Return (x, y) of the center of cell containing provided text 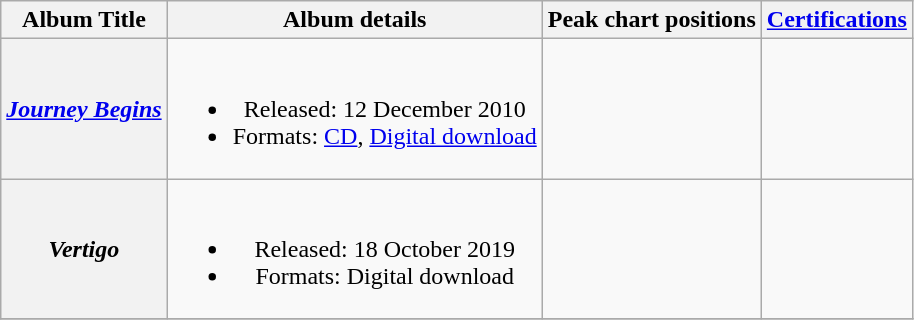
Vertigo (84, 249)
Peak chart positions (652, 20)
Certifications (836, 20)
Journey Begins (84, 109)
Released: 18 October 2019Formats: Digital download (354, 249)
Album details (354, 20)
Released: 12 December 2010Formats: CD, Digital download (354, 109)
Album Title (84, 20)
